Capture the cell that displays the provided text and extract its [X, Y] central coordinate. 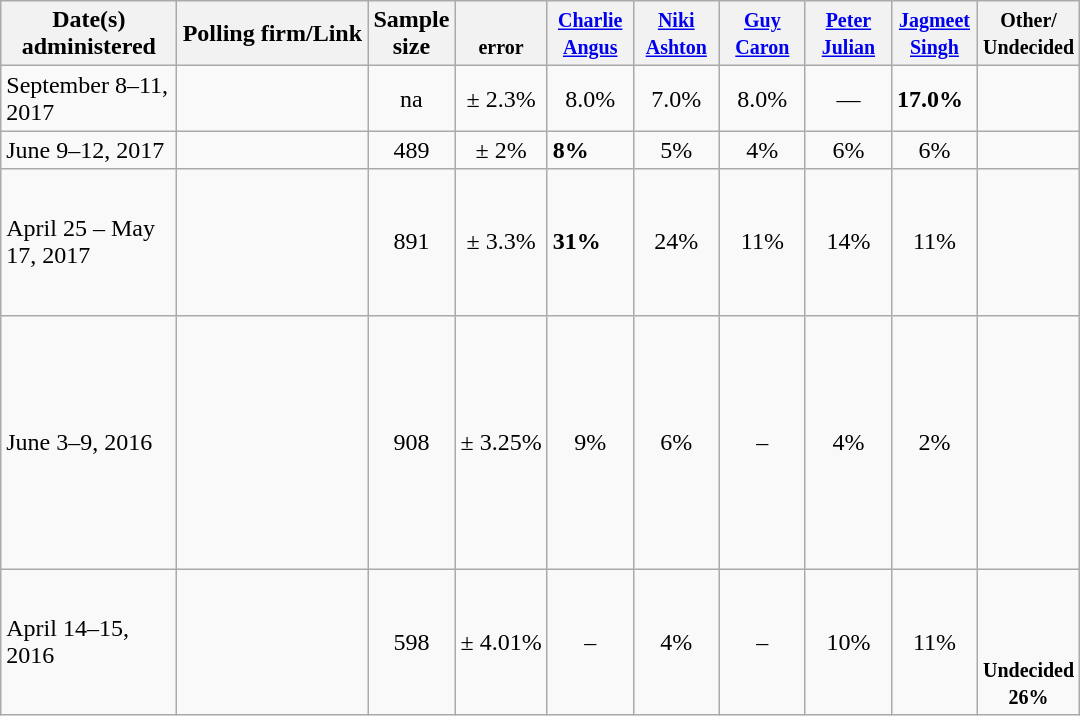
± 2% [501, 150]
error [501, 34]
5% [676, 150]
891 [412, 242]
September 8–11, 2017 [89, 98]
14% [848, 242]
Charlie Angus [590, 34]
24% [676, 242]
June 3–9, 2016 [89, 442]
June 9–12, 2017 [89, 150]
7.0% [676, 98]
April 14–15, 2016 [89, 642]
— [848, 98]
April 25 – May 17, 2017 [89, 242]
± 3.25% [501, 442]
GuyCaron [762, 34]
9% [590, 442]
± 4.01% [501, 642]
598 [412, 642]
Undecided 26% [1028, 642]
JagmeetSingh [934, 34]
Other/Undecided [1028, 34]
na [412, 98]
17.0% [934, 98]
NikiAshton [676, 34]
2% [934, 442]
10% [848, 642]
Samplesize [412, 34]
Date(s)administered [89, 34]
Polling firm/Link [272, 34]
PeterJulian [848, 34]
31% [590, 242]
± 3.3% [501, 242]
489 [412, 150]
908 [412, 442]
± 2.3% [501, 98]
8% [590, 150]
